Scan for the cell matching the given text and deliver its (x, y) coordinate at center. 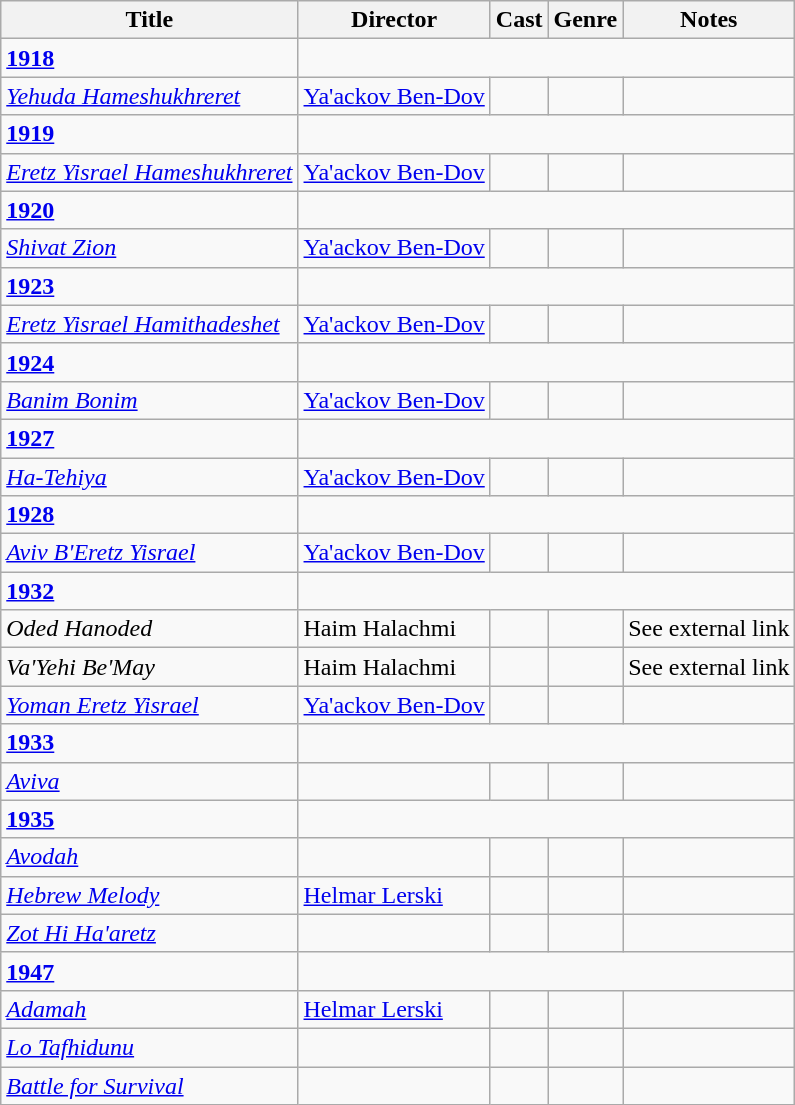
1920 (150, 210)
Adamah (150, 1009)
1927 (150, 438)
1932 (150, 591)
Eretz Yisrael Hamithadeshet (150, 324)
Avodah (150, 857)
1924 (150, 362)
Aviva (150, 781)
Oded Hanoded (150, 629)
Lo Tafhidunu (150, 1047)
1933 (150, 743)
1919 (150, 134)
Shivat Zion (150, 248)
Hebrew Melody (150, 895)
Battle for Survival (150, 1085)
Aviv B'Eretz Yisrael (150, 553)
Cast (519, 20)
Yehuda Hameshukhreret (150, 96)
Zot Hi Ha'aretz (150, 933)
1923 (150, 286)
Director (394, 20)
Eretz Yisrael Hameshukhreret (150, 172)
1947 (150, 971)
1935 (150, 819)
Title (150, 20)
1928 (150, 515)
Genre (586, 20)
Banim Bonim (150, 400)
Va'Yehi Be'May (150, 667)
Yoman Eretz Yisrael (150, 705)
Ha-Tehiya (150, 477)
Notes (709, 20)
1918 (150, 58)
